From the cell containing the given text, extract its center point as [X, Y] coordinate. 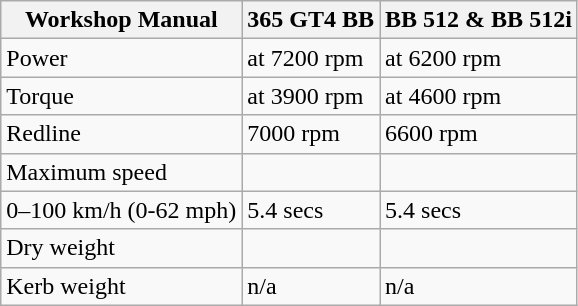
Workshop Manual [122, 20]
Dry weight [122, 248]
Torque [122, 96]
Redline [122, 134]
at 4600 rpm [479, 96]
Kerb weight [122, 286]
at 6200 rpm [479, 58]
7000 rpm [311, 134]
365 GT4 BB [311, 20]
0–100 km/h (0-62 mph) [122, 210]
at 7200 rpm [311, 58]
BB 512 & BB 512i [479, 20]
Power [122, 58]
Maximum speed [122, 172]
at 3900 rpm [311, 96]
6600 rpm [479, 134]
